Determine the [X, Y] coordinate at the center of the cell enclosing the given text.  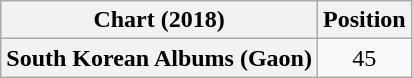
Position [364, 20]
South Korean Albums (Gaon) [160, 58]
45 [364, 58]
Chart (2018) [160, 20]
